Provide the [X, Y] coordinate of the cell's center where the given text is located.  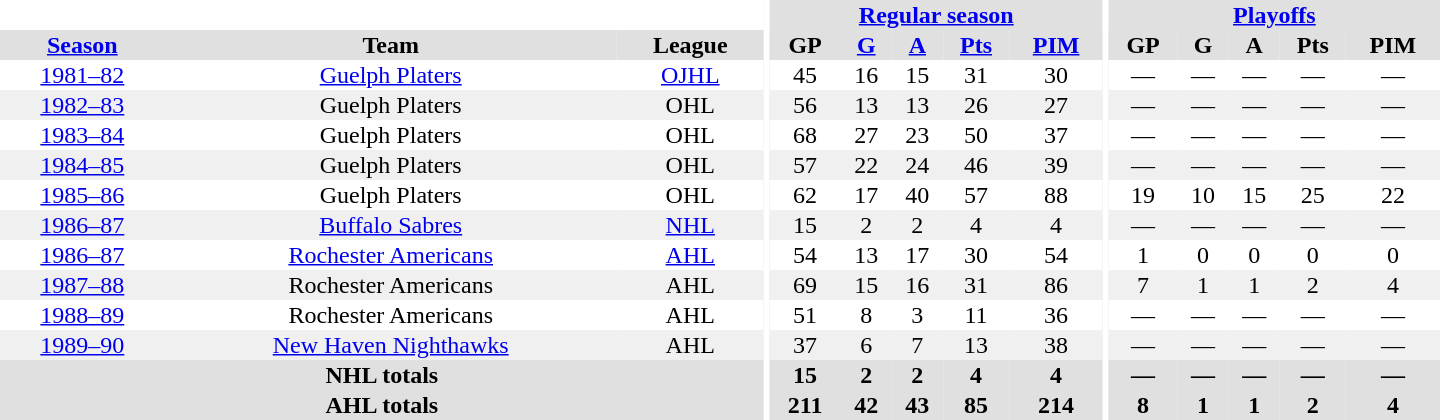
86 [1056, 285]
26 [976, 105]
11 [976, 315]
56 [804, 105]
46 [976, 165]
68 [804, 135]
New Haven Nighthawks [391, 345]
42 [866, 405]
1984–85 [82, 165]
88 [1056, 195]
1982–83 [82, 105]
62 [804, 195]
214 [1056, 405]
1985–86 [82, 195]
1981–82 [82, 75]
43 [918, 405]
45 [804, 75]
19 [1144, 195]
24 [918, 165]
51 [804, 315]
1989–90 [82, 345]
3 [918, 315]
NHL totals [382, 375]
211 [804, 405]
39 [1056, 165]
50 [976, 135]
38 [1056, 345]
1988–89 [82, 315]
Buffalo Sabres [391, 225]
Team [391, 45]
Regular season [936, 15]
36 [1056, 315]
AHL totals [382, 405]
69 [804, 285]
1987–88 [82, 285]
40 [918, 195]
Playoffs [1274, 15]
85 [976, 405]
25 [1313, 195]
NHL [690, 225]
OJHL [690, 75]
23 [918, 135]
10 [1204, 195]
League [690, 45]
Season [82, 45]
1983–84 [82, 135]
6 [866, 345]
